Identify which cell holds the provided text, then report its [X, Y] central coordinate. 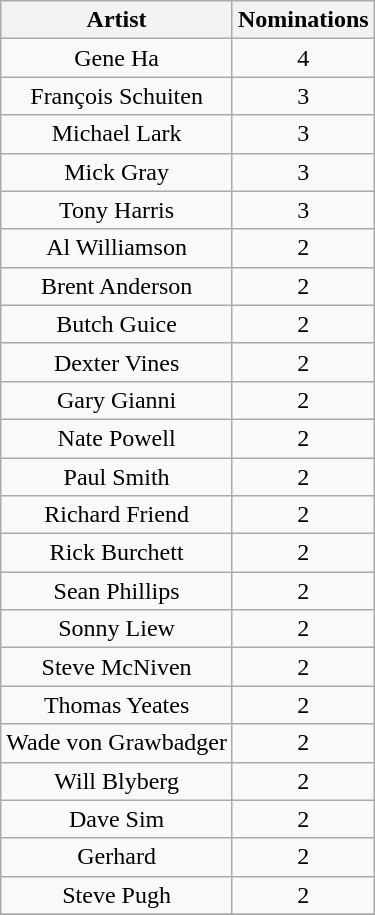
Gerhard [117, 857]
Mick Gray [117, 172]
Paul Smith [117, 477]
Nominations [303, 20]
Brent Anderson [117, 286]
Michael Lark [117, 134]
Gene Ha [117, 58]
Artist [117, 20]
Tony Harris [117, 210]
Al Williamson [117, 248]
4 [303, 58]
Steve Pugh [117, 895]
Richard Friend [117, 515]
Dexter Vines [117, 362]
Dave Sim [117, 819]
Rick Burchett [117, 553]
Sean Phillips [117, 591]
Butch Guice [117, 324]
Thomas Yeates [117, 705]
Steve McNiven [117, 667]
Sonny Liew [117, 629]
Will Blyberg [117, 781]
Wade von Grawbadger [117, 743]
François Schuiten [117, 96]
Gary Gianni [117, 400]
Nate Powell [117, 438]
